Capture the cell that displays the provided text and extract its [x, y] central coordinate. 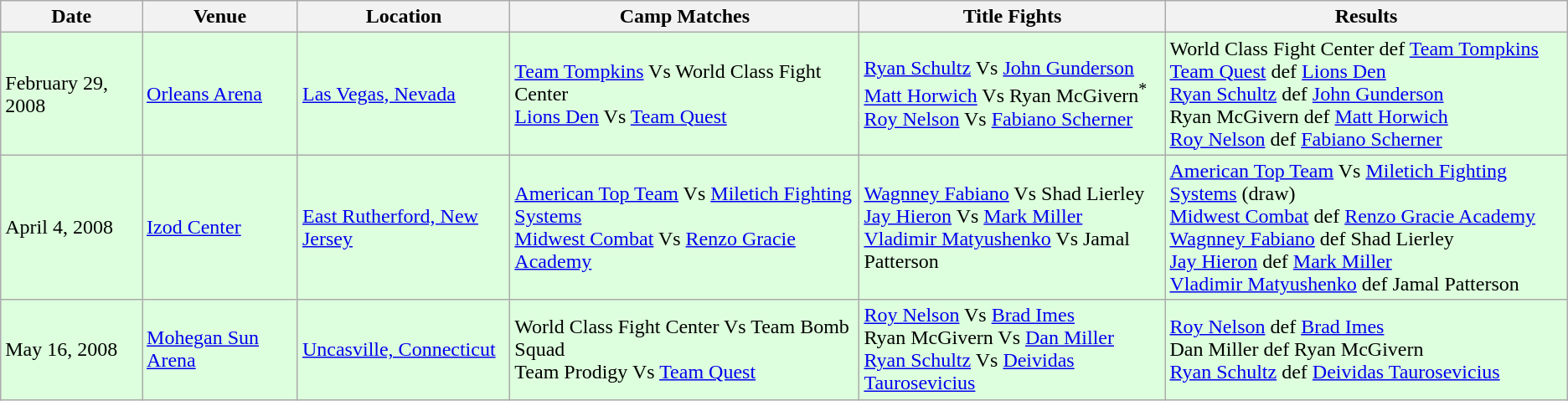
Date [72, 17]
East Rutherford, New Jersey [404, 228]
Wagnney Fabiano Vs Shad Lierley Jay Hieron Vs Mark Miller Vladimir Matyushenko Vs Jamal Patterson [1012, 228]
Team Tompkins Vs World Class Fight Center Lions Den Vs Team Quest [685, 94]
Orleans Arena [220, 94]
Mohegan Sun Arena [220, 350]
May 16, 2008 [72, 350]
World Class Fight Center Vs Team Bomb Squad Team Prodigy Vs Team Quest [685, 350]
Izod Center [220, 228]
Title Fights [1012, 17]
Camp Matches [685, 17]
February 29, 2008 [72, 94]
Uncasville, Connecticut [404, 350]
Results [1366, 17]
Roy Nelson def Brad Imes Dan Miller def Ryan McGivern Ryan Schultz def Deividas Taurosevicius [1366, 350]
Venue [220, 17]
April 4, 2008 [72, 228]
Las Vegas, Nevada [404, 94]
American Top Team Vs Miletich Fighting Systems Midwest Combat Vs Renzo Gracie Academy [685, 228]
Ryan Schultz Vs John Gunderson Matt Horwich Vs Ryan McGivern* Roy Nelson Vs Fabiano Scherner [1012, 94]
Roy Nelson Vs Brad Imes Ryan McGivern Vs Dan Miller Ryan Schultz Vs Deividas Taurosevicius [1012, 350]
Location [404, 17]
